For the text-containing cell, return its midpoint in (x, y) coordinate format. 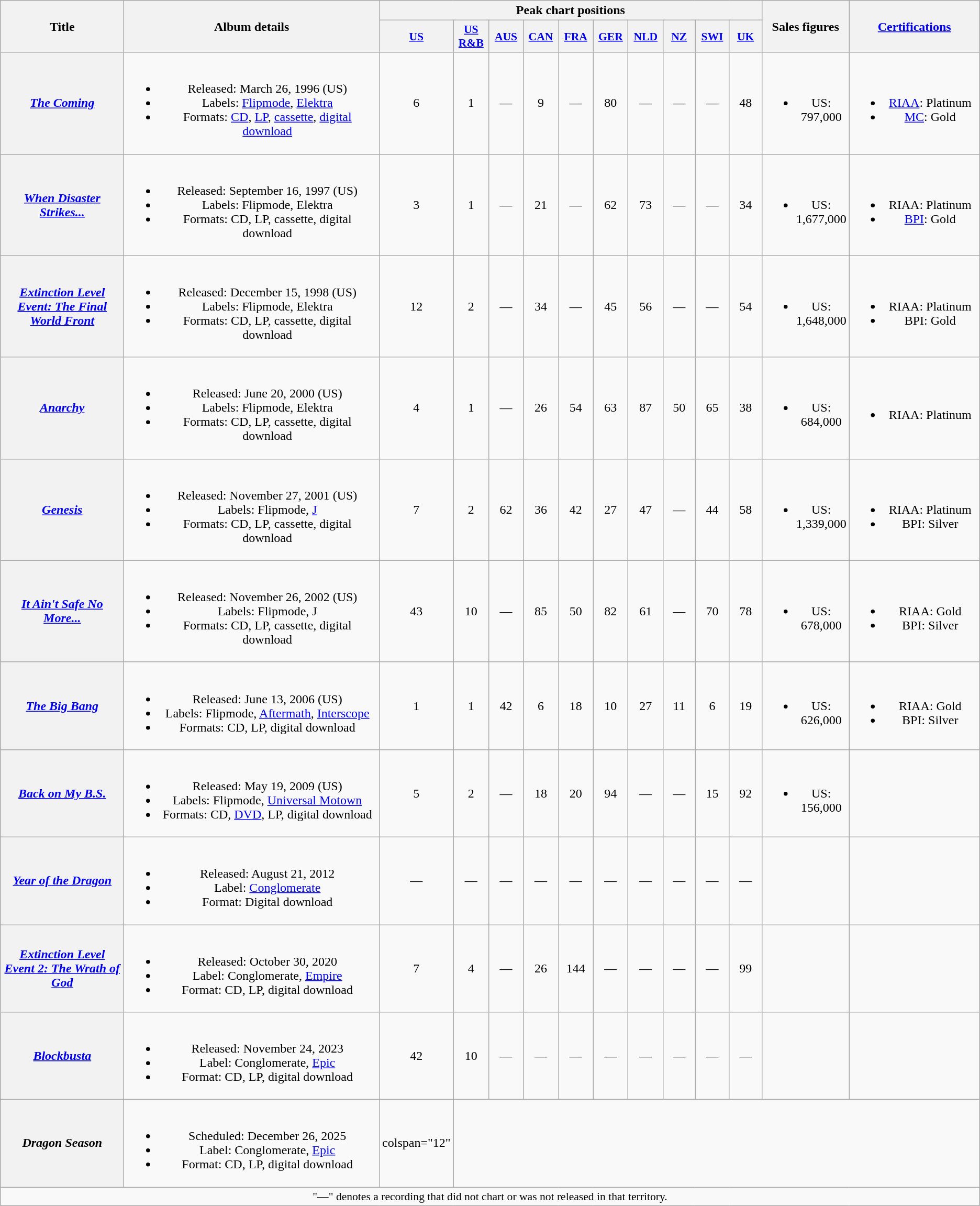
5 (417, 793)
US: 1,339,000 (805, 510)
RIAA: Platinum (914, 408)
Album details (252, 26)
19 (745, 706)
Released: May 19, 2009 (US)Labels: Flipmode, Universal MotownFormats: CD, DVD, LP, digital download (252, 793)
Released: November 24, 2023Label: Conglomerate, EpicFormat: CD, LP, digital download (252, 1056)
92 (745, 793)
87 (646, 408)
FRA (576, 37)
144 (576, 969)
Certifications (914, 26)
Released: September 16, 1997 (US)Labels: Flipmode, ElektraFormats: CD, LP, cassette, digital download (252, 205)
When Disaster Strikes... (62, 205)
Released: November 26, 2002 (US)Labels: Flipmode, JFormats: CD, LP, cassette, digital download (252, 611)
US: 626,000 (805, 706)
85 (540, 611)
Released: December 15, 1998 (US)Labels: Flipmode, ElektraFormats: CD, LP, cassette, digital download (252, 306)
45 (610, 306)
Sales figures (805, 26)
NZ (680, 37)
12 (417, 306)
80 (610, 103)
Extinction Level Event 2: The Wrath of God (62, 969)
US: 1,677,000 (805, 205)
Blockbusta (62, 1056)
65 (712, 408)
38 (745, 408)
US: 684,000 (805, 408)
Genesis (62, 510)
US: 156,000 (805, 793)
Year of the Dragon (62, 881)
Dragon Season (62, 1144)
US: 797,000 (805, 103)
US: 678,000 (805, 611)
Released: October 30, 2020Label: Conglomerate, EmpireFormat: CD, LP, digital download (252, 969)
Extinction Level Event: The Final World Front (62, 306)
70 (712, 611)
48 (745, 103)
58 (745, 510)
Scheduled: December 26, 2025Label: Conglomerate, EpicFormat: CD, LP, digital download (252, 1144)
11 (680, 706)
9 (540, 103)
Back on My B.S. (62, 793)
US: 1,648,000 (805, 306)
20 (576, 793)
NLD (646, 37)
Title (62, 26)
15 (712, 793)
47 (646, 510)
Released: November 27, 2001 (US)Labels: Flipmode, JFormats: CD, LP, cassette, digital download (252, 510)
Released: August 21, 2012Label: ConglomerateFormat: Digital download (252, 881)
CAN (540, 37)
"—" denotes a recording that did not chart or was not released in that territory. (490, 1197)
94 (610, 793)
GER (610, 37)
Released: June 20, 2000 (US)Labels: Flipmode, ElektraFormats: CD, LP, cassette, digital download (252, 408)
Anarchy (62, 408)
Peak chart positions (571, 10)
Released: March 26, 1996 (US)Labels: Flipmode, ElektraFormats: CD, LP, cassette, digital download (252, 103)
US (417, 37)
78 (745, 611)
UK (745, 37)
The Coming (62, 103)
AUS (506, 37)
99 (745, 969)
USR&B (471, 37)
3 (417, 205)
61 (646, 611)
RIAA: PlatinumMC: Gold (914, 103)
43 (417, 611)
82 (610, 611)
It Ain't Safe No More... (62, 611)
The Big Bang (62, 706)
36 (540, 510)
colspan="12" (417, 1144)
RIAA: PlatinumBPI: Silver (914, 510)
63 (610, 408)
56 (646, 306)
SWI (712, 37)
21 (540, 205)
44 (712, 510)
Released: June 13, 2006 (US)Labels: Flipmode, Aftermath, InterscopeFormats: CD, LP, digital download (252, 706)
73 (646, 205)
